Find where the given text appears and provide that cell's center as (x, y) coordinate. 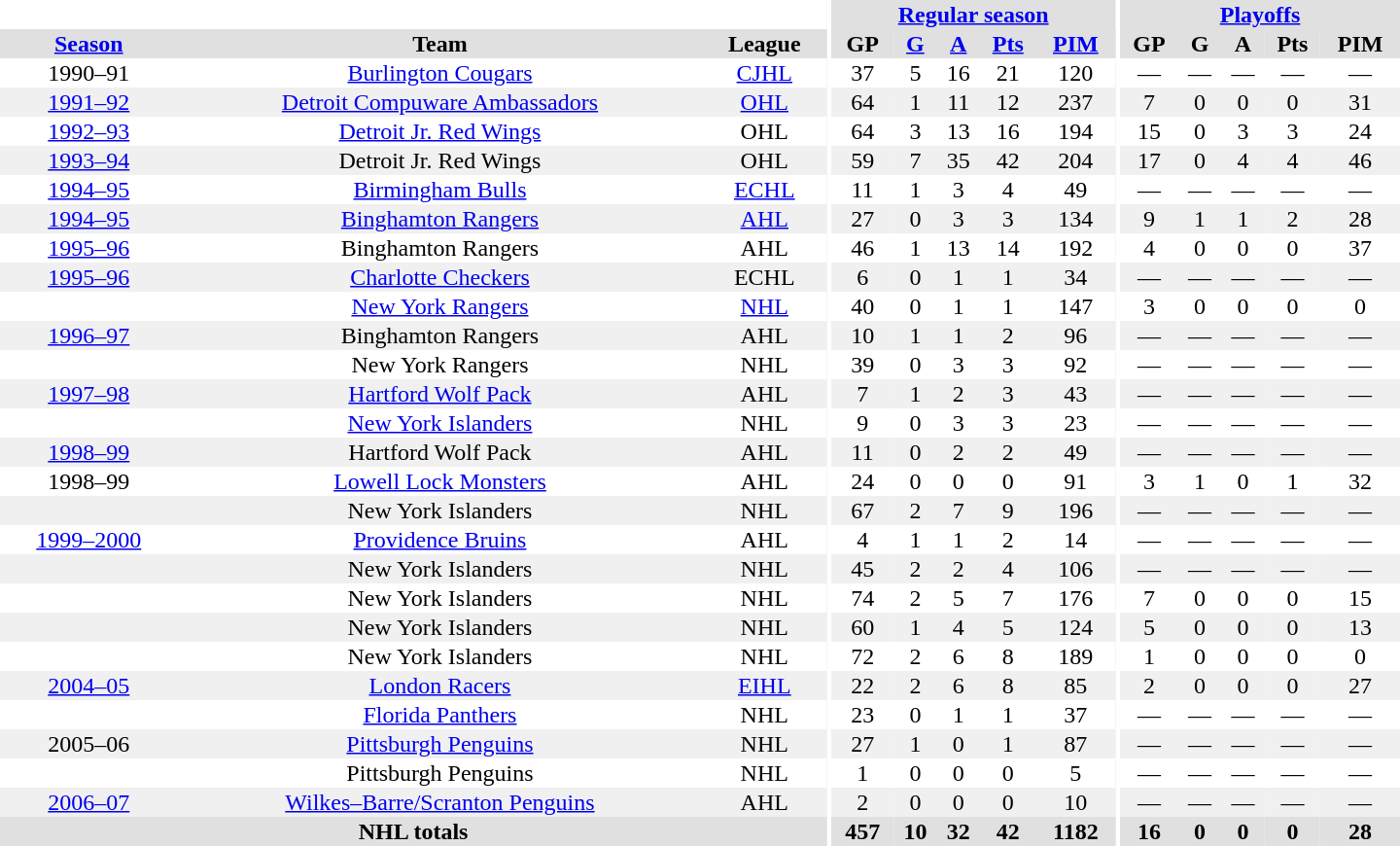
35 (959, 160)
Playoffs (1260, 15)
120 (1076, 73)
1990–91 (89, 73)
147 (1076, 306)
204 (1076, 160)
2004–05 (89, 686)
45 (862, 569)
1993–94 (89, 160)
EIHL (764, 686)
1999–2000 (89, 540)
74 (862, 598)
Regular season (973, 15)
40 (862, 306)
134 (1076, 219)
237 (1076, 102)
21 (1008, 73)
Team (440, 44)
1996–97 (89, 335)
39 (862, 365)
85 (1076, 686)
31 (1360, 102)
176 (1076, 598)
2006–07 (89, 802)
Burlington Cougars (440, 73)
67 (862, 511)
124 (1076, 627)
Birmingham Bulls (440, 190)
12 (1008, 102)
34 (1076, 277)
194 (1076, 131)
League (764, 44)
1182 (1076, 831)
London Racers (440, 686)
106 (1076, 569)
22 (862, 686)
Providence Bruins (440, 540)
1992–93 (89, 131)
2005–06 (89, 744)
92 (1076, 365)
Lowell Lock Monsters (440, 481)
91 (1076, 481)
196 (1076, 511)
Florida Panthers (440, 715)
1997–98 (89, 394)
17 (1149, 160)
72 (862, 656)
Charlotte Checkers (440, 277)
Season (89, 44)
Detroit Compuware Ambassadors (440, 102)
43 (1076, 394)
1991–92 (89, 102)
457 (862, 831)
60 (862, 627)
87 (1076, 744)
CJHL (764, 73)
96 (1076, 335)
NHL totals (413, 831)
192 (1076, 248)
Wilkes–Barre/Scranton Penguins (440, 802)
59 (862, 160)
189 (1076, 656)
